Scan for the cell matching the given text and deliver its (X, Y) coordinate at center. 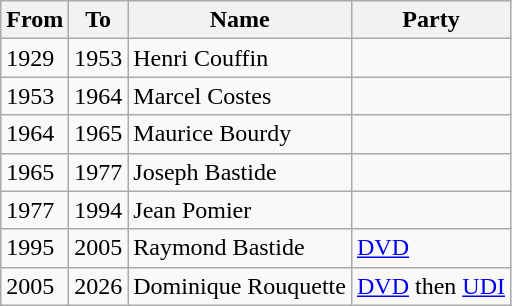
1929 (35, 58)
Joseph Bastide (240, 172)
1994 (98, 210)
Raymond Bastide (240, 248)
Maurice Bourdy (240, 134)
From (35, 20)
Henri Couffin (240, 58)
Jean Pomier (240, 210)
Name (240, 20)
2026 (98, 286)
Party (430, 20)
Dominique Rouquette (240, 286)
1995 (35, 248)
To (98, 20)
DVD (430, 248)
Marcel Costes (240, 96)
DVD then UDI (430, 286)
